Return the (X, Y) coordinate for the center point of the cell that contains the specified text.  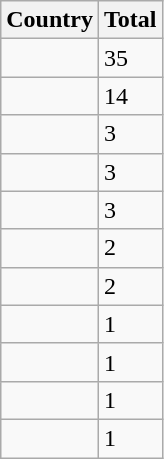
Total (130, 20)
35 (130, 58)
14 (130, 96)
Country (50, 20)
